For the text-containing cell, return its midpoint in [x, y] coordinate format. 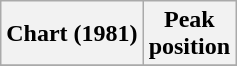
Chart (1981) [72, 34]
Peakposition [189, 34]
